Provide the (x, y) coordinate of the cell's center where the given text is located.  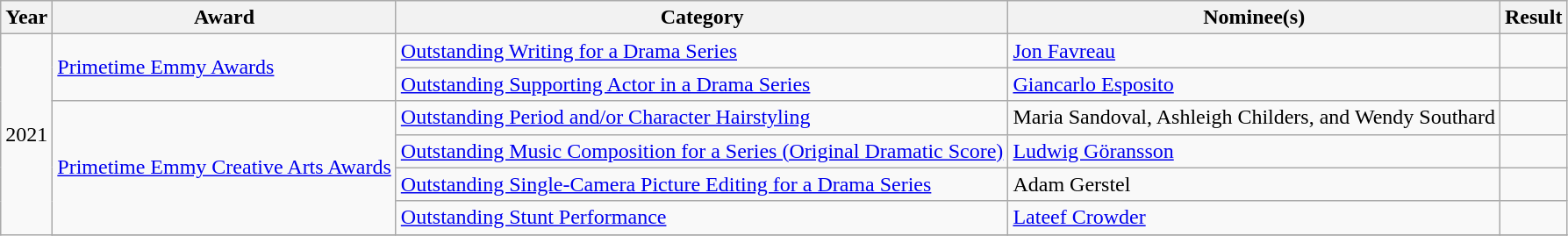
Giancarlo Esposito (1255, 84)
Ludwig Göransson (1255, 151)
Primetime Emmy Creative Arts Awards (225, 168)
Outstanding Single-Camera Picture Editing for a Drama Series (702, 184)
Nominee(s) (1255, 18)
Outstanding Stunt Performance (702, 218)
Category (702, 18)
Outstanding Supporting Actor in a Drama Series (702, 84)
Year (26, 18)
Lateef Crowder (1255, 218)
2021 (26, 134)
Outstanding Music Composition for a Series (Original Dramatic Score) (702, 151)
Result (1534, 18)
Primetime Emmy Awards (225, 68)
Maria Sandoval, Ashleigh Childers, and Wendy Southard (1255, 118)
Jon Favreau (1255, 51)
Award (225, 18)
Adam Gerstel (1255, 184)
Outstanding Writing for a Drama Series (702, 51)
Outstanding Period and/or Character Hairstyling (702, 118)
